Return [X, Y] of the center of cell containing provided text 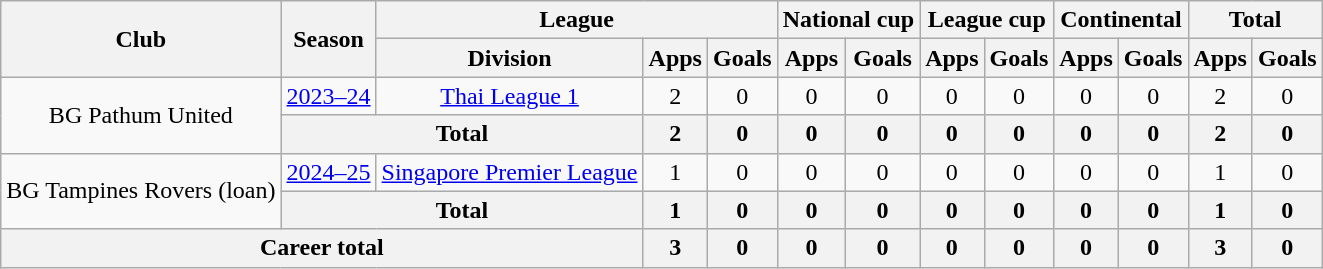
2023–24 [328, 96]
League cup [987, 20]
BG Tampines Rovers (loan) [141, 191]
2024–25 [328, 172]
Division [510, 58]
League [576, 20]
Thai League 1 [510, 96]
Club [141, 39]
National cup [848, 20]
BG Pathum United [141, 115]
Singapore Premier League [510, 172]
Continental [1121, 20]
Career total [322, 248]
Season [328, 39]
